Find where the given text appears and provide that cell's center as (X, Y) coordinate. 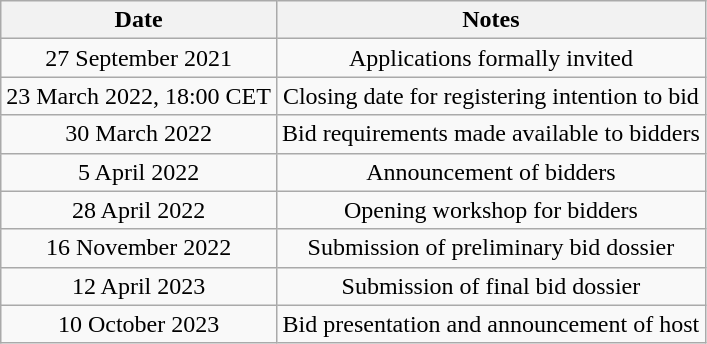
16 November 2022 (139, 248)
Applications formally invited (490, 58)
28 April 2022 (139, 210)
Submission of final bid dossier (490, 286)
Opening workshop for bidders (490, 210)
30 March 2022 (139, 134)
Closing date for registering intention to bid (490, 96)
27 September 2021 (139, 58)
5 April 2022 (139, 172)
12 April 2023 (139, 286)
Announcement of bidders (490, 172)
Date (139, 20)
Bid requirements made available to bidders (490, 134)
Submission of preliminary bid dossier (490, 248)
10 October 2023 (139, 324)
Notes (490, 20)
Bid presentation and announcement of host (490, 324)
23 March 2022, 18:00 CET (139, 96)
